Return the [x, y] coordinate for the center point of the cell that contains the specified text.  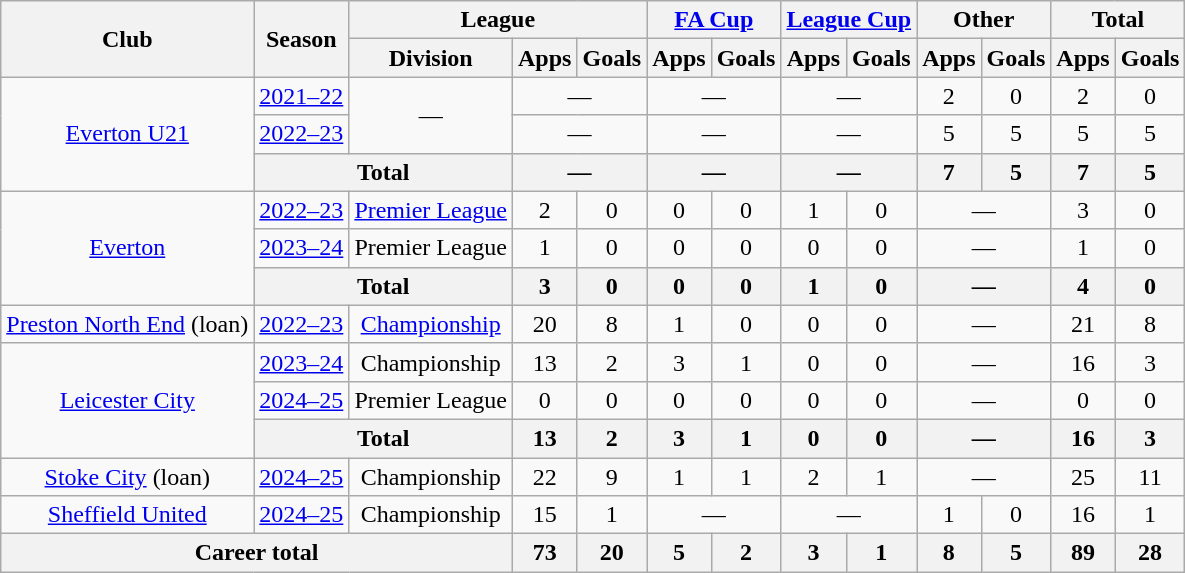
Sheffield United [128, 515]
Leicester City [128, 400]
Season [302, 39]
Everton U21 [128, 134]
28 [1150, 553]
FA Cup [714, 20]
22 [545, 477]
Division [431, 58]
Career total [257, 553]
Everton [128, 248]
League Cup [849, 20]
Stoke City (loan) [128, 477]
73 [545, 553]
Preston North End (loan) [128, 324]
25 [1083, 477]
9 [612, 477]
League [498, 20]
89 [1083, 553]
2021–22 [302, 96]
Other [984, 20]
15 [545, 515]
11 [1150, 477]
21 [1083, 324]
Club [128, 39]
4 [1083, 286]
